Return the [X, Y] coordinate for the center point of the cell that contains the specified text.  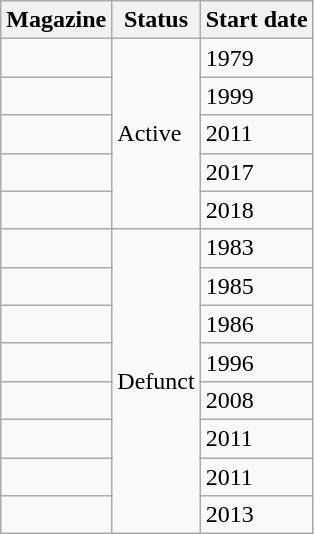
1986 [256, 324]
Defunct [156, 381]
2013 [256, 515]
1979 [256, 58]
1983 [256, 248]
1996 [256, 362]
1999 [256, 96]
2018 [256, 210]
Active [156, 134]
2008 [256, 400]
Status [156, 20]
Magazine [56, 20]
1985 [256, 286]
Start date [256, 20]
2017 [256, 172]
